Output the [X, Y] coordinate of the center of the cell containing the given text.  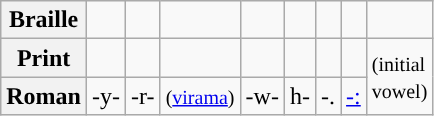
Braille [44, 20]
Roman [44, 96]
(virama) [200, 96]
-: [354, 96]
-w- [262, 96]
Print [44, 58]
-r- [144, 96]
-. [328, 96]
(initialvowel) [400, 77]
h- [300, 96]
-y- [106, 96]
